Locate the cell with the specified text and output its (x, y) center coordinate. 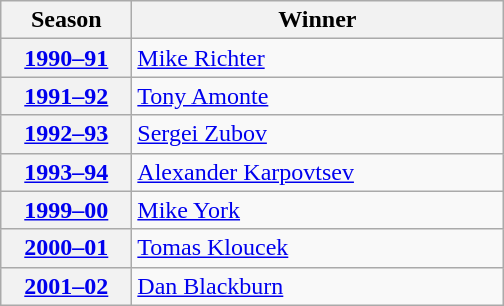
1999–00 (66, 210)
1990–91 (66, 58)
1993–94 (66, 172)
1991–92 (66, 96)
2000–01 (66, 248)
Tony Amonte (318, 96)
Tomas Kloucek (318, 248)
Mike York (318, 210)
Alexander Karpovtsev (318, 172)
Winner (318, 20)
Sergei Zubov (318, 134)
Season (66, 20)
Dan Blackburn (318, 286)
Mike Richter (318, 58)
1992–93 (66, 134)
2001–02 (66, 286)
